Pinpoint the cell where the given text exists, returning its (X, Y) midpoint coordinate. 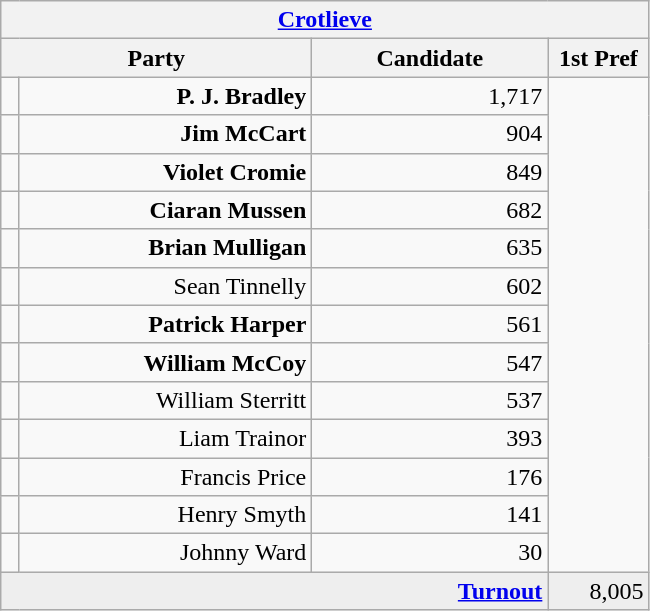
Patrick Harper (165, 324)
8,005 (598, 591)
1st Pref (598, 58)
Turnout (274, 591)
904 (430, 134)
30 (430, 553)
Candidate (430, 58)
635 (430, 248)
602 (430, 286)
141 (430, 515)
682 (430, 210)
393 (430, 438)
547 (430, 362)
Jim McCart (165, 134)
Brian Mulligan (165, 248)
William Sterritt (165, 400)
849 (430, 172)
Violet Cromie (165, 172)
Henry Smyth (165, 515)
Party (156, 58)
Ciaran Mussen (165, 210)
537 (430, 400)
Liam Trainor (165, 438)
1,717 (430, 96)
Francis Price (165, 477)
Crotlieve (325, 20)
William McCoy (165, 362)
176 (430, 477)
561 (430, 324)
Sean Tinnelly (165, 286)
P. J. Bradley (165, 96)
Johnny Ward (165, 553)
